From the cell containing the given text, extract its center point as (x, y) coordinate. 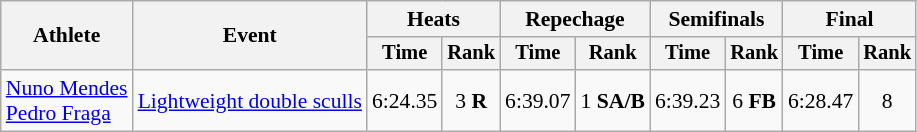
Lightweight double sculls (250, 100)
Final (850, 19)
3 R (471, 100)
1 SA/B (613, 100)
Event (250, 36)
6:39.23 (688, 100)
6:24.35 (404, 100)
Repechage (575, 19)
Heats (434, 19)
Nuno MendesPedro Fraga (67, 100)
8 (887, 100)
Athlete (67, 36)
6:28.47 (820, 100)
6 FB (754, 100)
6:39.07 (538, 100)
Semifinals (716, 19)
